Output the [X, Y] coordinate of the center of the cell containing the given text.  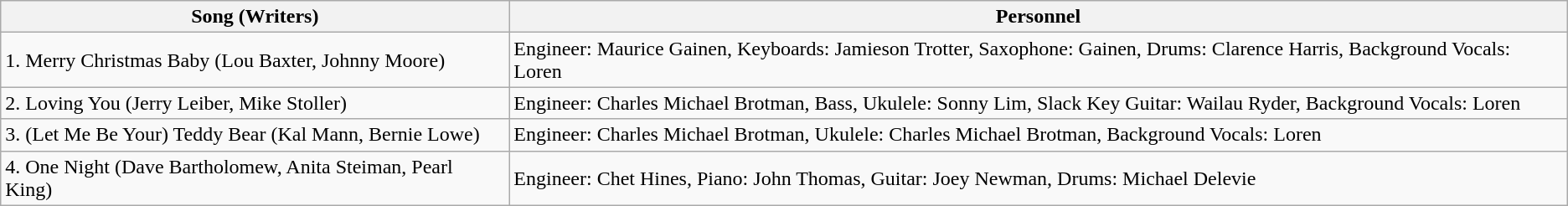
Engineer: Charles Michael Brotman, Ukulele: Charles Michael Brotman, Background Vocals: Loren [1039, 135]
Engineer: Maurice Gainen, Keyboards: Jamieson Trotter, Saxophone: Gainen, Drums: Clarence Harris, Background Vocals: Loren [1039, 60]
4. One Night (Dave Bartholomew, Anita Steiman, Pearl King) [255, 178]
Engineer: Chet Hines, Piano: John Thomas, Guitar: Joey Newman, Drums: Michael Delevie [1039, 178]
1. Merry Christmas Baby (Lou Baxter, Johnny Moore) [255, 60]
Personnel [1039, 17]
Engineer: Charles Michael Brotman, Bass, Ukulele: Sonny Lim, Slack Key Guitar: Wailau Ryder, Background Vocals: Loren [1039, 103]
2. Loving You (Jerry Leiber, Mike Stoller) [255, 103]
Song (Writers) [255, 17]
3. (Let Me Be Your) Teddy Bear (Kal Mann, Bernie Lowe) [255, 135]
